Detect which cell encompasses the target text, then output its (x, y) center coordinate. 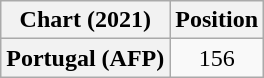
Position (217, 20)
Portugal (AFP) (86, 58)
Chart (2021) (86, 20)
156 (217, 58)
